Return [x, y] of the center of cell containing provided text 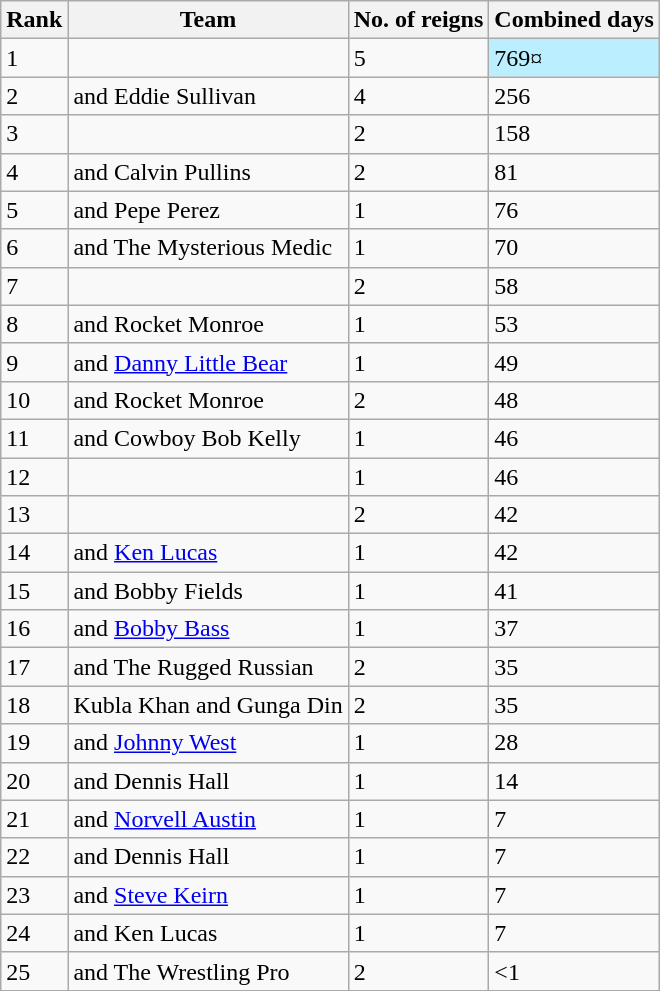
and The Rugged Russian [208, 667]
and Bobby Fields [208, 591]
and The Wrestling Pro [208, 971]
9 [34, 362]
13 [34, 515]
and Calvin Pullins [208, 172]
12 [34, 477]
17 [34, 667]
769¤ [574, 58]
6 [34, 248]
70 [574, 248]
16 [34, 629]
8 [34, 324]
24 [34, 933]
3 [34, 134]
and Steve Keirn [208, 895]
23 [34, 895]
and Cowboy Bob Kelly [208, 438]
158 [574, 134]
10 [34, 400]
and Johnny West [208, 743]
Combined days [574, 20]
41 [574, 591]
<1 [574, 971]
22 [34, 857]
and Pepe Perez [208, 210]
and Eddie Sullivan [208, 96]
and Bobby Bass [208, 629]
18 [34, 705]
25 [34, 971]
58 [574, 286]
53 [574, 324]
19 [34, 743]
No. of reigns [418, 20]
and The Mysterious Medic [208, 248]
11 [34, 438]
Team [208, 20]
76 [574, 210]
21 [34, 819]
256 [574, 96]
48 [574, 400]
81 [574, 172]
Rank [34, 20]
49 [574, 362]
Kubla Khan and Gunga Din [208, 705]
20 [34, 781]
15 [34, 591]
37 [574, 629]
28 [574, 743]
and Danny Little Bear [208, 362]
and Norvell Austin [208, 819]
